Search for the cell housing the specified text and yield its (x, y) center coordinate. 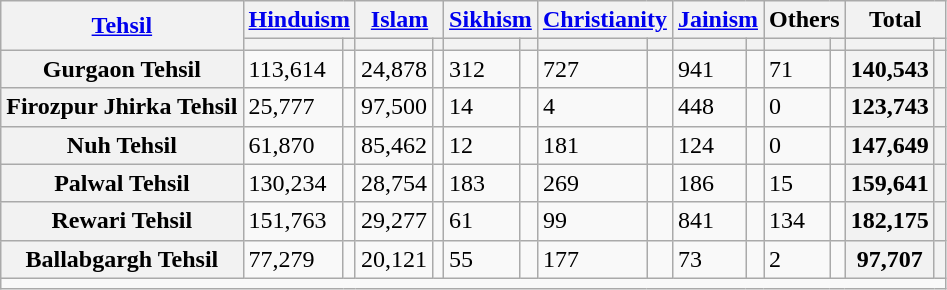
Islam (399, 20)
941 (709, 69)
159,641 (890, 183)
61,870 (293, 145)
4 (592, 107)
Palwal Tehsil (122, 183)
140,543 (890, 69)
177 (592, 259)
99 (592, 221)
97,500 (394, 107)
183 (482, 183)
448 (709, 107)
25,777 (293, 107)
12 (482, 145)
Jainism (718, 20)
Others (805, 20)
151,763 (293, 221)
Firozpur Jhirka Tehsil (122, 107)
2 (797, 259)
Christianity (604, 20)
130,234 (293, 183)
841 (709, 221)
Rewari Tehsil (122, 221)
Ballabgargh Tehsil (122, 259)
73 (709, 259)
61 (482, 221)
269 (592, 183)
85,462 (394, 145)
Gurgaon Tehsil (122, 69)
Sikhism (491, 20)
55 (482, 259)
113,614 (293, 69)
97,707 (890, 259)
182,175 (890, 221)
Tehsil (122, 26)
186 (709, 183)
727 (592, 69)
20,121 (394, 259)
28,754 (394, 183)
134 (797, 221)
77,279 (293, 259)
Nuh Tehsil (122, 145)
312 (482, 69)
Total (895, 20)
71 (797, 69)
14 (482, 107)
Hinduism (299, 20)
24,878 (394, 69)
29,277 (394, 221)
124 (709, 145)
123,743 (890, 107)
15 (797, 183)
147,649 (890, 145)
181 (592, 145)
